From the cell containing the given text, extract its center point as (x, y) coordinate. 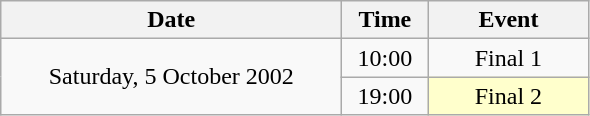
19:00 (385, 96)
Final 1 (508, 58)
Saturday, 5 October 2002 (172, 77)
Time (385, 20)
Date (172, 20)
10:00 (385, 58)
Event (508, 20)
Final 2 (508, 96)
